From the cell containing the given text, extract its center point as [X, Y] coordinate. 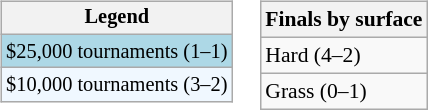
Grass (0–1) [344, 91]
Hard (4–2) [344, 55]
Legend [116, 18]
Finals by surface [344, 20]
$10,000 tournaments (3–2) [116, 85]
$25,000 tournaments (1–1) [116, 51]
